Detect which cell encompasses the target text, then output its (x, y) center coordinate. 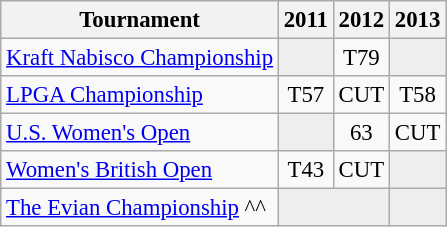
LPGA Championship (140, 95)
63 (361, 133)
T58 (417, 95)
T43 (306, 170)
2011 (306, 20)
2012 (361, 20)
The Evian Championship ^^ (140, 208)
2013 (417, 20)
Tournament (140, 20)
T57 (306, 95)
Kraft Nabisco Championship (140, 58)
U.S. Women's Open (140, 133)
T79 (361, 58)
Women's British Open (140, 170)
